Capture the cell that displays the provided text and extract its (x, y) central coordinate. 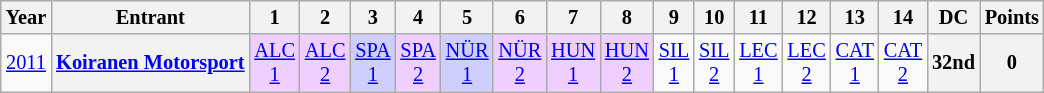
32nd (954, 63)
0 (1012, 63)
3 (372, 17)
CAT2 (903, 63)
Points (1012, 17)
SIL1 (674, 63)
14 (903, 17)
HUN2 (627, 63)
Year (26, 17)
2011 (26, 63)
CAT1 (855, 63)
8 (627, 17)
NÜR1 (468, 63)
4 (418, 17)
11 (758, 17)
6 (520, 17)
7 (573, 17)
LEC1 (758, 63)
ALC2 (325, 63)
9 (674, 17)
13 (855, 17)
2 (325, 17)
LEC2 (807, 63)
5 (468, 17)
10 (714, 17)
HUN1 (573, 63)
1 (274, 17)
SPA1 (372, 63)
SIL2 (714, 63)
12 (807, 17)
ALC1 (274, 63)
NÜR2 (520, 63)
DC (954, 17)
SPA2 (418, 63)
Koiranen Motorsport (150, 63)
Entrant (150, 17)
